Return the [x, y] coordinate for the center point of the cell that contains the specified text.  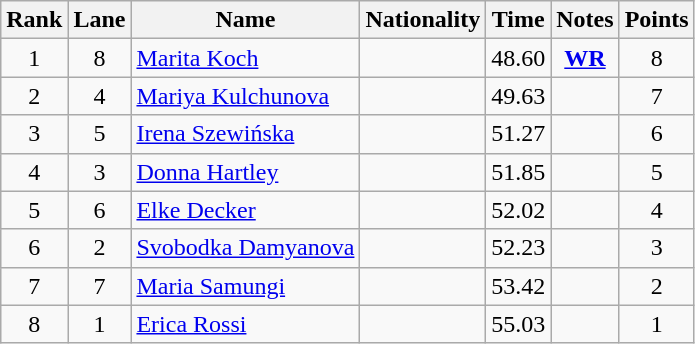
Mariya Kulchunova [246, 96]
Points [656, 20]
Irena Szewińska [246, 134]
51.27 [518, 134]
Lane [100, 20]
52.23 [518, 248]
48.60 [518, 58]
Erica Rossi [246, 324]
49.63 [518, 96]
Notes [585, 20]
Rank [34, 20]
53.42 [518, 286]
Donna Hartley [246, 172]
Elke Decker [246, 210]
52.02 [518, 210]
Maria Samungi [246, 286]
51.85 [518, 172]
Nationality [423, 20]
Marita Koch [246, 58]
Svobodka Damyanova [246, 248]
55.03 [518, 324]
Name [246, 20]
Time [518, 20]
WR [585, 58]
